Provide the (x, y) coordinate of the cell's center where the given text is located.  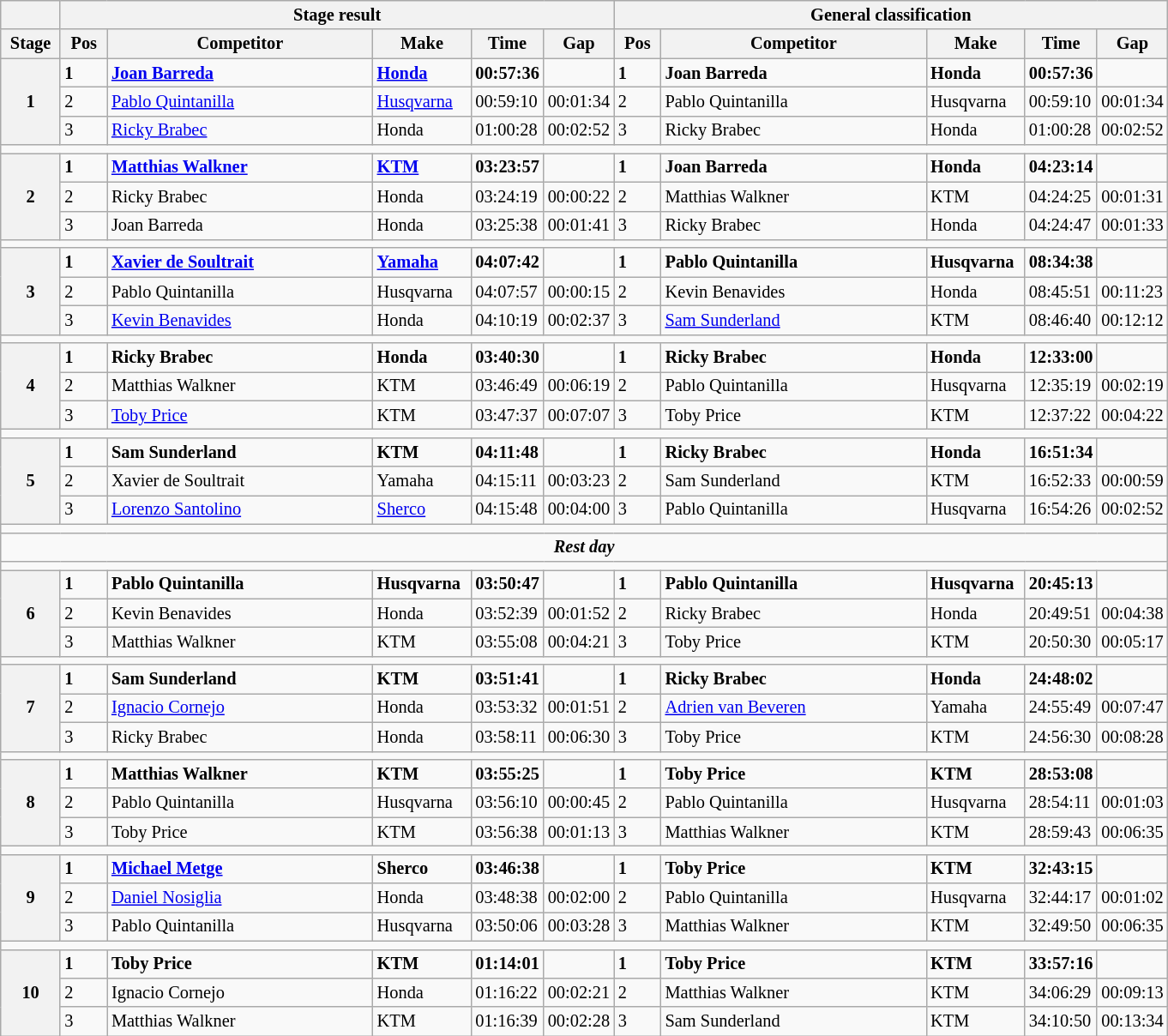
Stage (31, 44)
Michael Metge (240, 869)
00:02:00 (579, 898)
03:56:10 (507, 803)
03:23:57 (507, 167)
00:11:23 (1132, 292)
32:44:17 (1061, 898)
08:34:38 (1061, 262)
10 (31, 993)
00:00:15 (579, 292)
04:15:11 (507, 481)
00:01:31 (1132, 196)
00:04:22 (1132, 415)
00:01:13 (579, 832)
00:00:59 (1132, 481)
04:11:48 (507, 452)
00:01:03 (1132, 803)
34:10:50 (1061, 1021)
00:04:21 (579, 641)
Lorenzo Santolino (240, 509)
00:05:17 (1132, 641)
32:43:15 (1061, 869)
00:09:13 (1132, 992)
Daniel Nosiglia (240, 898)
03:50:47 (507, 584)
03:40:30 (507, 358)
7 (31, 708)
01:16:39 (507, 1021)
24:48:02 (1061, 679)
08:45:51 (1061, 292)
00:00:45 (579, 803)
04:10:19 (507, 320)
00:01:51 (579, 708)
00:02:37 (579, 320)
Adrien van Beveren (794, 708)
03:46:49 (507, 386)
03:51:41 (507, 679)
General classification (891, 15)
33:57:16 (1061, 964)
03:47:37 (507, 415)
04:24:47 (1061, 226)
00:13:34 (1132, 1021)
00:12:12 (1132, 320)
00:08:28 (1132, 737)
12:35:19 (1061, 386)
16:51:34 (1061, 452)
28:54:11 (1061, 803)
00:06:30 (579, 737)
04:24:25 (1061, 196)
00:07:47 (1132, 708)
16:54:26 (1061, 509)
00:02:21 (579, 992)
6 (31, 612)
Rest day (585, 547)
00:01:52 (579, 613)
16:52:33 (1061, 481)
32:49:50 (1061, 926)
5 (31, 480)
24:56:30 (1061, 737)
20:50:30 (1061, 641)
00:02:19 (1132, 386)
03:48:38 (507, 898)
00:04:38 (1132, 613)
04:15:48 (507, 509)
00:01:33 (1132, 226)
01:14:01 (507, 964)
03:46:38 (507, 869)
03:50:06 (507, 926)
00:03:23 (579, 481)
00:00:22 (579, 196)
04:07:42 (507, 262)
28:53:08 (1061, 774)
04:07:57 (507, 292)
12:37:22 (1061, 415)
00:01:02 (1132, 898)
03:55:25 (507, 774)
28:59:43 (1061, 832)
03:24:19 (507, 196)
Stage result (337, 15)
20:49:51 (1061, 613)
03:25:38 (507, 226)
00:03:28 (579, 926)
4 (31, 386)
03:52:39 (507, 613)
20:45:13 (1061, 584)
12:33:00 (1061, 358)
00:04:00 (579, 509)
00:06:19 (579, 386)
8 (31, 803)
03:55:08 (507, 641)
08:46:40 (1061, 320)
34:06:29 (1061, 992)
00:07:07 (579, 415)
24:55:49 (1061, 708)
03:53:32 (507, 708)
00:02:28 (579, 1021)
03:58:11 (507, 737)
03:56:38 (507, 832)
04:23:14 (1061, 167)
00:01:41 (579, 226)
01:16:22 (507, 992)
9 (31, 897)
